Extract the [X, Y] coordinate from the center of the cell holding the provided text.  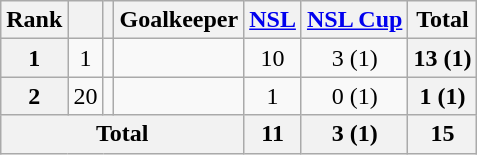
NSL [273, 20]
2 [34, 96]
15 [442, 134]
Rank [34, 20]
11 [273, 134]
20 [86, 96]
10 [273, 58]
Goalkeeper [179, 20]
NSL Cup [354, 20]
1 (1) [442, 96]
0 (1) [354, 96]
13 (1) [442, 58]
